Detect which cell encompasses the target text, then output its [x, y] center coordinate. 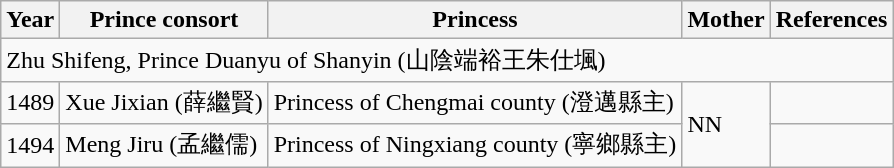
Mother [726, 20]
Princess of Ningxiang county (寧鄉縣主) [475, 146]
Zhu Shifeng, Prince Duanyu of Shanyin (山陰端裕王朱仕堸) [447, 60]
References [832, 20]
Princess [475, 20]
1489 [30, 102]
NN [726, 124]
Year [30, 20]
Princess of Chengmai county (澄邁縣主) [475, 102]
Prince consort [164, 20]
Meng Jiru (孟繼儒) [164, 146]
1494 [30, 146]
Xue Jixian (薛繼賢) [164, 102]
